Search for the cell housing the specified text and yield its [X, Y] center coordinate. 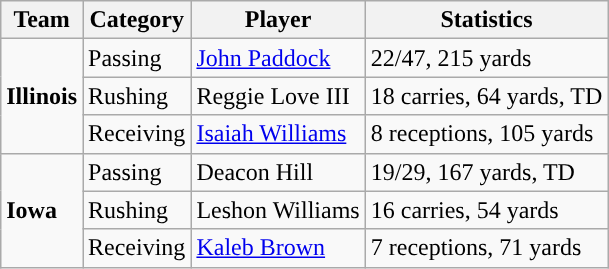
18 carries, 64 yards, TD [486, 96]
Reggie Love III [278, 96]
Category [137, 20]
8 receptions, 105 yards [486, 134]
7 receptions, 71 yards [486, 248]
Iowa [42, 210]
Leshon Williams [278, 210]
22/47, 215 yards [486, 58]
Isaiah Williams [278, 134]
Illinois [42, 96]
19/29, 167 yards, TD [486, 172]
16 carries, 54 yards [486, 210]
John Paddock [278, 58]
Deacon Hill [278, 172]
Statistics [486, 20]
Kaleb Brown [278, 248]
Player [278, 20]
Team [42, 20]
